Output the [x, y] coordinate of the center of the cell containing the given text.  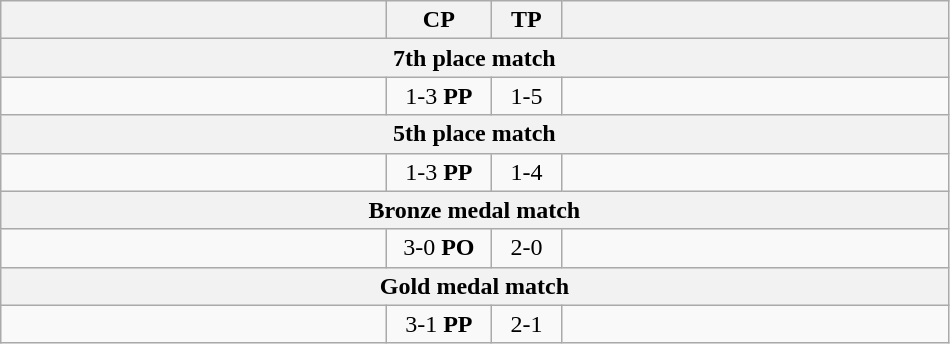
1-5 [526, 96]
2-0 [526, 248]
3-1 PP [439, 324]
Gold medal match [474, 286]
3-0 PO [439, 248]
Bronze medal match [474, 210]
1-4 [526, 172]
CP [439, 20]
TP [526, 20]
5th place match [474, 134]
7th place match [474, 58]
2-1 [526, 324]
